Determine the [x, y] coordinate at the center of the cell enclosing the given text.  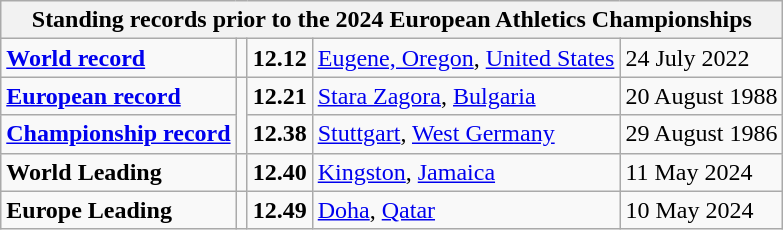
World record [118, 58]
11 May 2024 [702, 172]
Europe Leading [118, 210]
Championship record [118, 134]
Standing records prior to the 2024 European Athletics Championships [392, 20]
Doha, Qatar [466, 210]
29 August 1986 [702, 134]
12.49 [280, 210]
12.40 [280, 172]
Kingston, Jamaica [466, 172]
12.38 [280, 134]
Eugene, Oregon, United States [466, 58]
24 July 2022 [702, 58]
Stuttgart, West Germany [466, 134]
12.21 [280, 96]
20 August 1988 [702, 96]
10 May 2024 [702, 210]
Stara Zagora, Bulgaria [466, 96]
12.12 [280, 58]
World Leading [118, 172]
European record [118, 96]
